Identify which cell holds the provided text, then report its (X, Y) central coordinate. 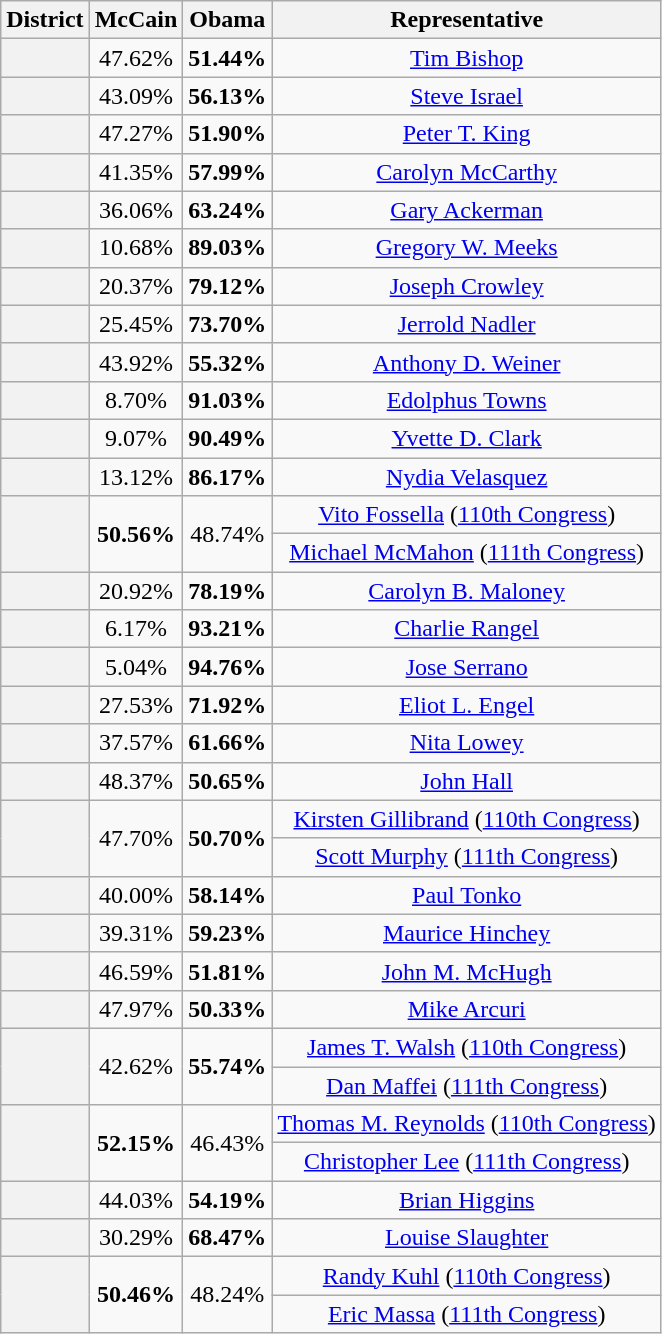
Christopher Lee (111th Congress) (466, 1162)
58.14% (228, 895)
20.37% (136, 286)
Anthony D. Weiner (466, 362)
District (45, 20)
Mike Arcuri (466, 1009)
9.07% (136, 438)
Gary Ackerman (466, 210)
Michael McMahon (111th Congress) (466, 553)
Jose Serrano (466, 667)
Jerrold Nadler (466, 324)
51.90% (228, 134)
55.32% (228, 362)
50.56% (136, 534)
59.23% (228, 933)
43.09% (136, 96)
73.70% (228, 324)
37.57% (136, 743)
78.19% (228, 591)
13.12% (136, 477)
James T. Walsh (110th Congress) (466, 1047)
20.92% (136, 591)
27.53% (136, 705)
94.76% (228, 667)
50.70% (228, 838)
47.70% (136, 838)
90.49% (228, 438)
Representative (466, 20)
30.29% (136, 1238)
Randy Kuhl (110th Congress) (466, 1276)
10.68% (136, 248)
50.33% (228, 1009)
McCain (136, 20)
8.70% (136, 400)
Carolyn B. Maloney (466, 591)
5.04% (136, 667)
51.81% (228, 971)
89.03% (228, 248)
54.19% (228, 1200)
Louise Slaughter (466, 1238)
Obama (228, 20)
44.03% (136, 1200)
55.74% (228, 1066)
Tim Bishop (466, 58)
Nydia Velasquez (466, 477)
51.44% (228, 58)
Brian Higgins (466, 1200)
61.66% (228, 743)
63.24% (228, 210)
47.97% (136, 1009)
71.92% (228, 705)
68.47% (228, 1238)
48.37% (136, 781)
39.31% (136, 933)
Kirsten Gillibrand (110th Congress) (466, 819)
43.92% (136, 362)
48.74% (228, 534)
Maurice Hinchey (466, 933)
50.46% (136, 1295)
John M. McHugh (466, 971)
Vito Fossella (110th Congress) (466, 515)
48.24% (228, 1295)
Steve Israel (466, 96)
47.27% (136, 134)
Scott Murphy (111th Congress) (466, 857)
Dan Maffei (111th Congress) (466, 1085)
41.35% (136, 172)
6.17% (136, 629)
50.65% (228, 781)
42.62% (136, 1066)
Carolyn McCarthy (466, 172)
Yvette D. Clark (466, 438)
56.13% (228, 96)
57.99% (228, 172)
46.59% (136, 971)
John Hall (466, 781)
46.43% (228, 1143)
Nita Lowey (466, 743)
Thomas M. Reynolds (110th Congress) (466, 1124)
Charlie Rangel (466, 629)
Peter T. King (466, 134)
91.03% (228, 400)
Edolphus Towns (466, 400)
Eric Massa (111th Congress) (466, 1314)
Eliot L. Engel (466, 705)
Joseph Crowley (466, 286)
86.17% (228, 477)
47.62% (136, 58)
40.00% (136, 895)
Paul Tonko (466, 895)
25.45% (136, 324)
93.21% (228, 629)
52.15% (136, 1143)
Gregory W. Meeks (466, 248)
36.06% (136, 210)
79.12% (228, 286)
